Detect which cell encompasses the target text, then output its (X, Y) center coordinate. 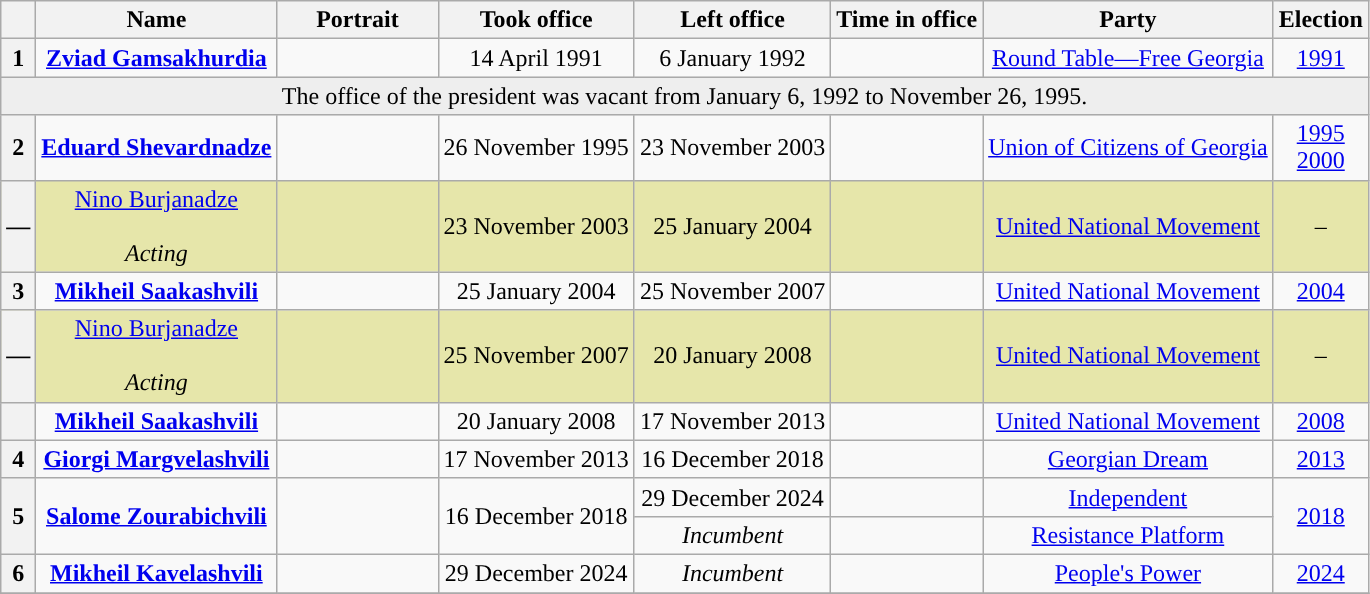
Portrait (358, 20)
6 (18, 573)
5 (18, 516)
4 (18, 459)
Name (156, 20)
26 November 1995 (536, 148)
2018 (1320, 516)
2024 (1320, 573)
19952000 (1320, 148)
Salome Zourabichvili (156, 516)
3 (18, 291)
Mikheil Kavelashvili (156, 573)
Election (1320, 20)
Zviad Gamsakhurdia (156, 58)
The office of the president was vacant from January 6, 1992 to November 26, 1995. (685, 96)
1 (18, 58)
Time in office (907, 20)
Took office (536, 20)
Resistance Platform (1128, 535)
2 (18, 148)
2004 (1320, 291)
Left office (732, 20)
Union of Citizens of Georgia (1128, 148)
Eduard Shevardnadze (156, 148)
2008 (1320, 421)
Round Table—Free Georgia (1128, 58)
People's Power (1128, 573)
14 April 1991 (536, 58)
Party (1128, 20)
Independent (1128, 497)
Georgian Dream (1128, 459)
1991 (1320, 58)
Giorgi Margvelashvili (156, 459)
6 January 1992 (732, 58)
2013 (1320, 459)
